Provide the (X, Y) coordinate of the cell's center where the given text is located.  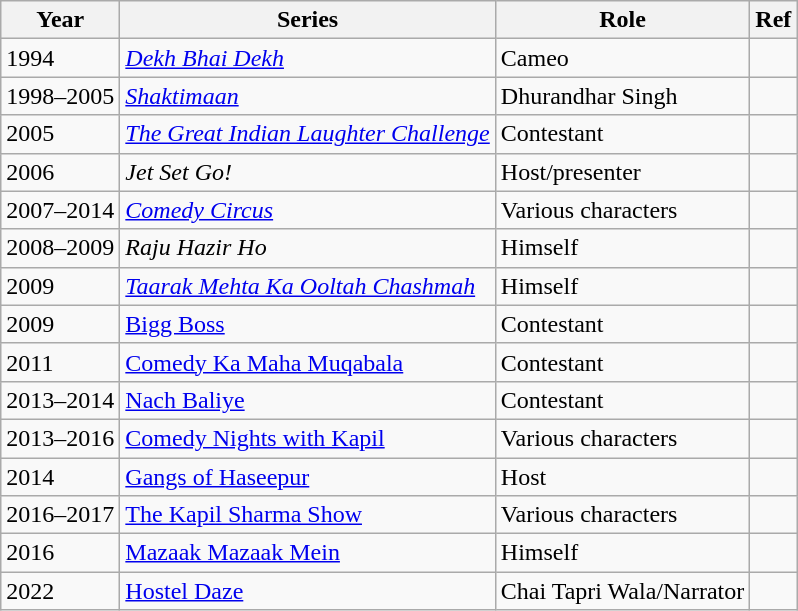
The Great Indian Laughter Challenge (308, 134)
Mazaak Mazaak Mein (308, 553)
1998–2005 (60, 96)
Comedy Nights with Kapil (308, 438)
Comedy Circus (308, 210)
Dhurandhar Singh (622, 96)
Host (622, 477)
2014 (60, 477)
2005 (60, 134)
Cameo (622, 58)
2006 (60, 172)
2022 (60, 591)
Role (622, 20)
Nach Baliye (308, 400)
Bigg Boss (308, 324)
Chai Tapri Wala/Narrator (622, 591)
2016 (60, 553)
2011 (60, 362)
2013–2014 (60, 400)
Shaktimaan (308, 96)
Jet Set Go! (308, 172)
Raju Hazir Ho (308, 248)
2013–2016 (60, 438)
Host/presenter (622, 172)
2008–2009 (60, 248)
Dekh Bhai Dekh (308, 58)
1994 (60, 58)
Ref (774, 20)
2007–2014 (60, 210)
The Kapil Sharma Show (308, 515)
Hostel Daze (308, 591)
Series (308, 20)
2016–2017 (60, 515)
Year (60, 20)
Comedy Ka Maha Muqabala (308, 362)
Taarak Mehta Ka Ooltah Chashmah (308, 286)
Gangs of Haseepur (308, 477)
